Find where the given text appears and provide that cell's center as (x, y) coordinate. 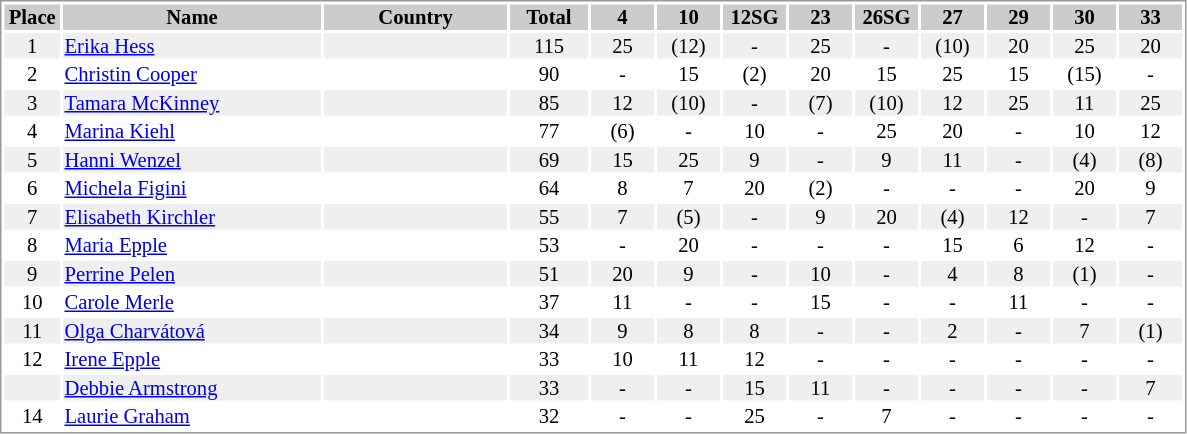
Place (32, 17)
Marina Kiehl (192, 131)
51 (549, 274)
55 (549, 217)
34 (549, 331)
27 (952, 17)
(7) (820, 103)
Irene Epple (192, 359)
29 (1018, 17)
26SG (886, 17)
Country (416, 17)
53 (549, 245)
(5) (688, 217)
Hanni Wenzel (192, 160)
77 (549, 131)
Olga Charvátová (192, 331)
37 (549, 303)
30 (1084, 17)
Name (192, 17)
Tamara McKinney (192, 103)
Perrine Pelen (192, 274)
Maria Epple (192, 245)
23 (820, 17)
(8) (1150, 160)
1 (32, 46)
Debbie Armstrong (192, 388)
Elisabeth Kirchler (192, 217)
90 (549, 75)
(12) (688, 46)
64 (549, 189)
(15) (1084, 75)
14 (32, 417)
12SG (754, 17)
Erika Hess (192, 46)
85 (549, 103)
115 (549, 46)
69 (549, 160)
3 (32, 103)
Laurie Graham (192, 417)
Total (549, 17)
Christin Cooper (192, 75)
Michela Figini (192, 189)
32 (549, 417)
5 (32, 160)
Carole Merle (192, 303)
(6) (622, 131)
